Scan for the cell matching the given text and deliver its (X, Y) coordinate at center. 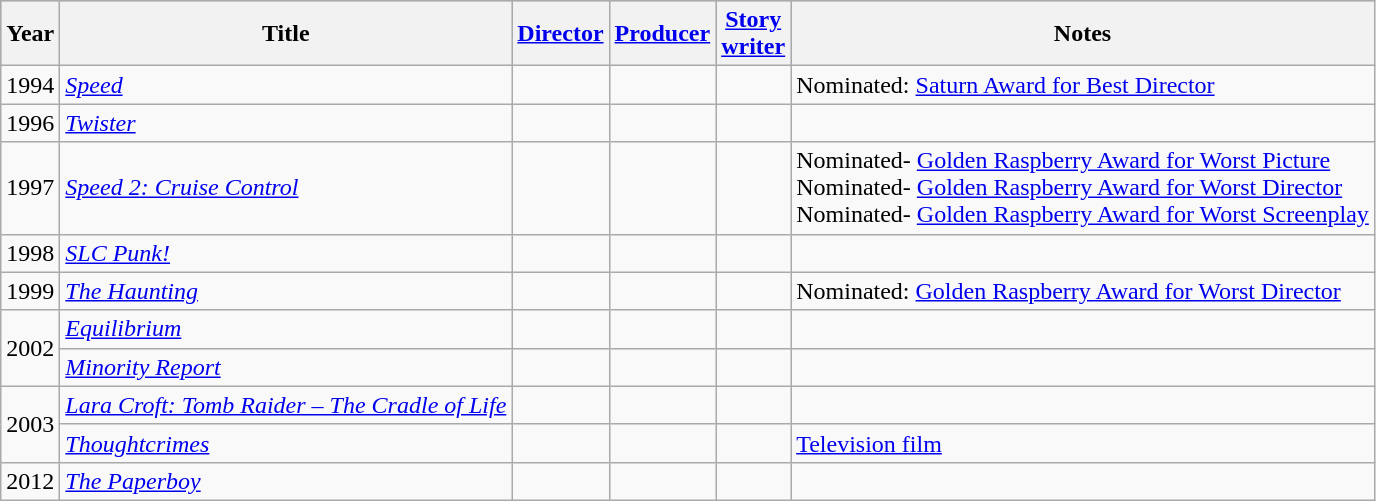
2002 (30, 348)
Twister (286, 123)
Nominated: Golden Raspberry Award for Worst Director (1083, 291)
2003 (30, 424)
The Paperboy (286, 481)
1998 (30, 253)
Nominated: Saturn Award for Best Director (1083, 85)
Notes (1083, 34)
Minority Report (286, 367)
1994 (30, 85)
1999 (30, 291)
1997 (30, 188)
Title (286, 34)
Speed (286, 85)
Storywriter (754, 34)
Television film (1083, 443)
Producer (662, 34)
SLC Punk! (286, 253)
Equilibrium (286, 329)
Year (30, 34)
Thoughtcrimes (286, 443)
1996 (30, 123)
Lara Croft: Tomb Raider – The Cradle of Life (286, 405)
2012 (30, 481)
The Haunting (286, 291)
Speed 2: Cruise Control (286, 188)
Director (560, 34)
